Pinpoint the cell where the given text exists, returning its (X, Y) midpoint coordinate. 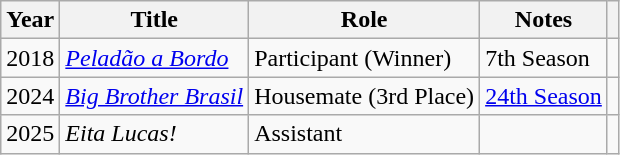
2025 (30, 134)
Participant (Winner) (364, 58)
Big Brother Brasil (154, 96)
2024 (30, 96)
Assistant (364, 134)
Year (30, 20)
Role (364, 20)
Peladão a Bordo (154, 58)
7th Season (544, 58)
Eita Lucas! (154, 134)
Title (154, 20)
2018 (30, 58)
Housemate (3rd Place) (364, 96)
24th Season (544, 96)
Notes (544, 20)
